Find where the given text appears and provide that cell's center as (X, Y) coordinate. 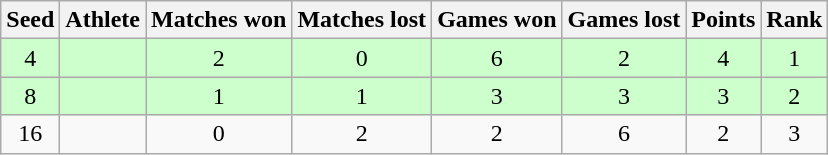
Matches won (219, 20)
Seed (30, 20)
Rank (794, 20)
16 (30, 134)
8 (30, 96)
Points (724, 20)
Matches lost (362, 20)
Games lost (624, 20)
Games won (497, 20)
Athlete (103, 20)
